Provide the (X, Y) coordinate of the cell's center where the given text is located.  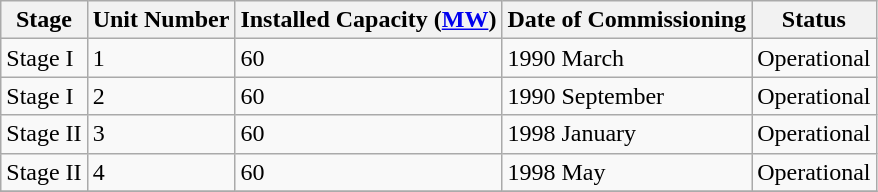
3 (161, 134)
4 (161, 172)
2 (161, 96)
Stage (44, 20)
Installed Capacity (MW) (368, 20)
1998 January (627, 134)
1990 September (627, 96)
1998 May (627, 172)
1990 March (627, 58)
1 (161, 58)
Date of Commissioning (627, 20)
Unit Number (161, 20)
Status (814, 20)
